Identify which cell holds the provided text, then report its [x, y] central coordinate. 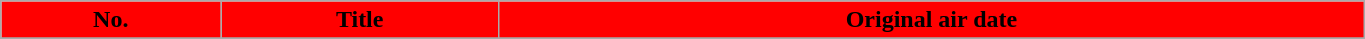
Original air date [932, 20]
No. [111, 20]
Title [360, 20]
